Find where the given text appears and provide that cell's center as [X, Y] coordinate. 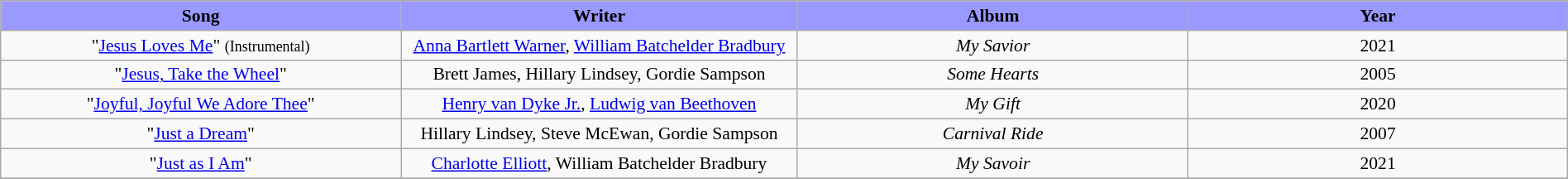
2005 [1378, 75]
"Jesus, Take the Wheel" [201, 75]
Brett James, Hillary Lindsey, Gordie Sampson [600, 75]
Carnival Ride [992, 133]
Song [201, 16]
Album [992, 16]
Hillary Lindsey, Steve McEwan, Gordie Sampson [600, 133]
Writer [600, 16]
Henry van Dyke Jr., Ludwig van Beethoven [600, 104]
Year [1378, 16]
"Joyful, Joyful We Adore Thee" [201, 104]
2020 [1378, 104]
Some Hearts [992, 75]
My Savior [992, 45]
My Gift [992, 104]
Anna Bartlett Warner, William Batchelder Bradbury [600, 45]
"Just a Dream" [201, 133]
"Jesus Loves Me" (Instrumental) [201, 45]
2007 [1378, 133]
Charlotte Elliott, William Batchelder Bradbury [600, 163]
"Just as I Am" [201, 163]
My Savoir [992, 163]
